Return [x, y] of the center of cell containing provided text 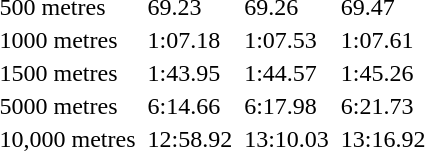
1:07.53 [287, 40]
1:07.18 [190, 40]
6:17.98 [287, 106]
6:14.66 [190, 106]
1:44.57 [287, 73]
1:43.95 [190, 73]
